Capture the cell that displays the provided text and extract its (X, Y) central coordinate. 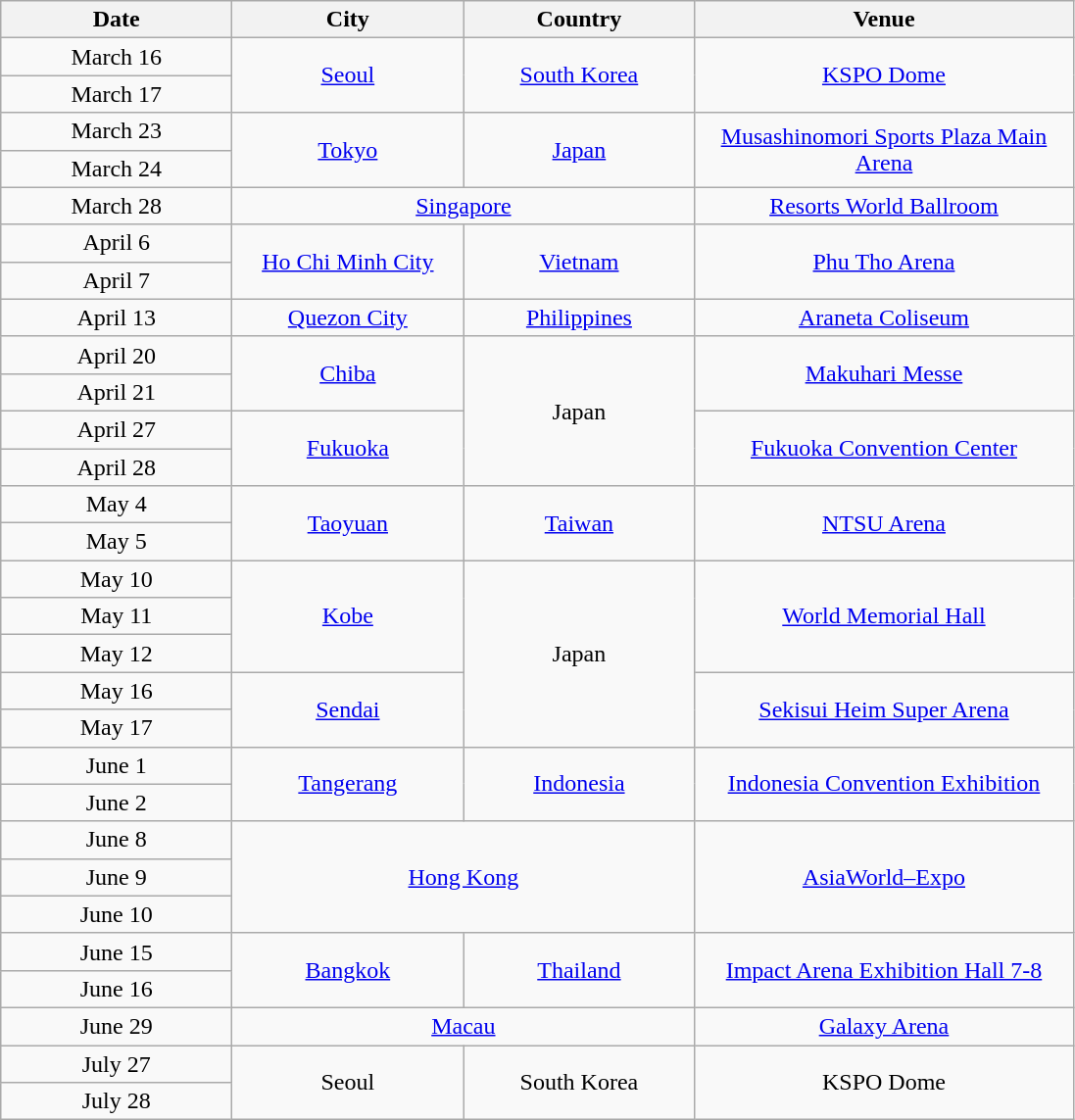
March 28 (117, 206)
April 20 (117, 355)
Musashinomori Sports Plaza Main Arena (884, 150)
April 7 (117, 280)
May 10 (117, 579)
Venue (884, 20)
AsiaWorld–Expo (884, 877)
Indonesia Convention Exhibition (884, 784)
June 1 (117, 765)
Quezon City (348, 317)
June 29 (117, 1026)
Tangerang (348, 784)
Date (117, 20)
April 6 (117, 243)
May 4 (117, 505)
June 2 (117, 803)
Phu Tho Arena (884, 262)
May 17 (117, 728)
Chiba (348, 373)
Hong Kong (464, 877)
Sendai (348, 709)
March 23 (117, 131)
NTSU Arena (884, 523)
April 13 (117, 317)
April 27 (117, 429)
March 16 (117, 57)
July 28 (117, 1101)
Vietnam (579, 262)
Resorts World Ballroom (884, 206)
May 12 (117, 654)
Galaxy Arena (884, 1026)
Araneta Coliseum (884, 317)
Philippines (579, 317)
July 27 (117, 1063)
Tokyo (348, 150)
May 5 (117, 542)
Kobe (348, 616)
Indonesia (579, 784)
June 16 (117, 989)
Thailand (579, 970)
Sekisui Heim Super Arena (884, 709)
Taiwan (579, 523)
March 17 (117, 94)
March 24 (117, 169)
April 28 (117, 467)
June 9 (117, 877)
Macau (464, 1026)
June 10 (117, 914)
May 16 (117, 691)
World Memorial Hall (884, 616)
June 15 (117, 951)
April 21 (117, 392)
Makuhari Messe (884, 373)
June 8 (117, 840)
Fukuoka Convention Center (884, 448)
Bangkok (348, 970)
Taoyuan (348, 523)
City (348, 20)
Ho Chi Minh City (348, 262)
Country (579, 20)
Singapore (464, 206)
Impact Arena Exhibition Hall 7-8 (884, 970)
May 11 (117, 616)
Fukuoka (348, 448)
